For the text-containing cell, return its midpoint in [X, Y] coordinate format. 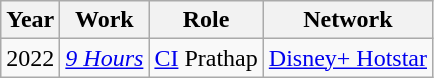
Year [30, 20]
9 Hours [104, 58]
Network [348, 20]
Role [206, 20]
Disney+ Hotstar [348, 58]
2022 [30, 58]
Work [104, 20]
CI Prathap [206, 58]
